Identify which cell holds the provided text, then report its (X, Y) central coordinate. 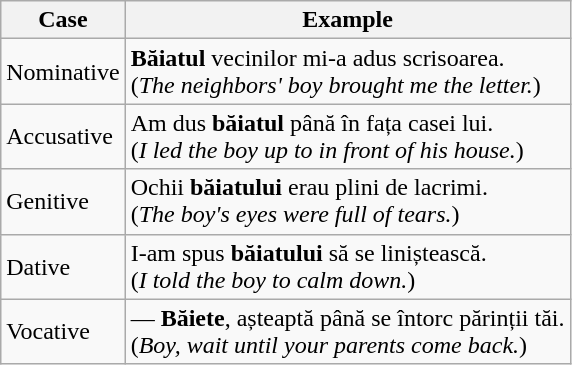
Nominative (63, 72)
Vocative (63, 332)
— Băiete, așteaptă până se întorc părinții tăi.(Boy, wait until your parents come back.) (348, 332)
I-am spus băiatului să se liniștească.(I told the boy to calm down.) (348, 266)
Am dus băiatul până în fața casei lui.(I led the boy up to in front of his house.) (348, 136)
Dative (63, 266)
Ochii băiatului erau plini de lacrimi.(The boy's eyes were full of tears.) (348, 202)
Băiatul vecinilor mi-a adus scrisoarea.(The neighbors' boy brought me the letter.) (348, 72)
Example (348, 20)
Accusative (63, 136)
Case (63, 20)
Genitive (63, 202)
